Output the [X, Y] coordinate of the center of the cell containing the given text.  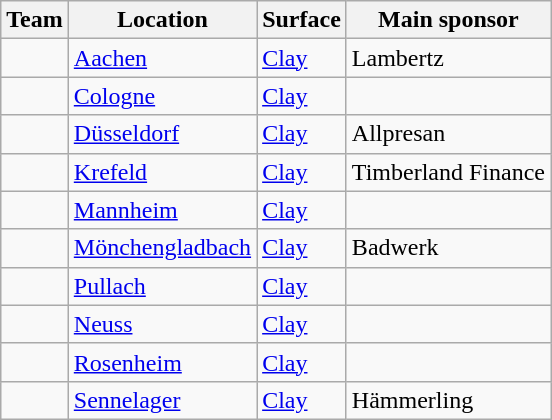
Krefeld [162, 172]
Timberland Finance [448, 172]
Main sponsor [448, 20]
Allpresan [448, 134]
Sennelager [162, 400]
Mönchengladbach [162, 248]
Pullach [162, 286]
Rosenheim [162, 362]
Team [35, 20]
Cologne [162, 96]
Neuss [162, 324]
Lambertz [448, 58]
Hämmerling [448, 400]
Düsseldorf [162, 134]
Surface [302, 20]
Location [162, 20]
Mannheim [162, 210]
Aachen [162, 58]
Badwerk [448, 248]
